Provide the [x, y] coordinate of the cell's center where the given text is located.  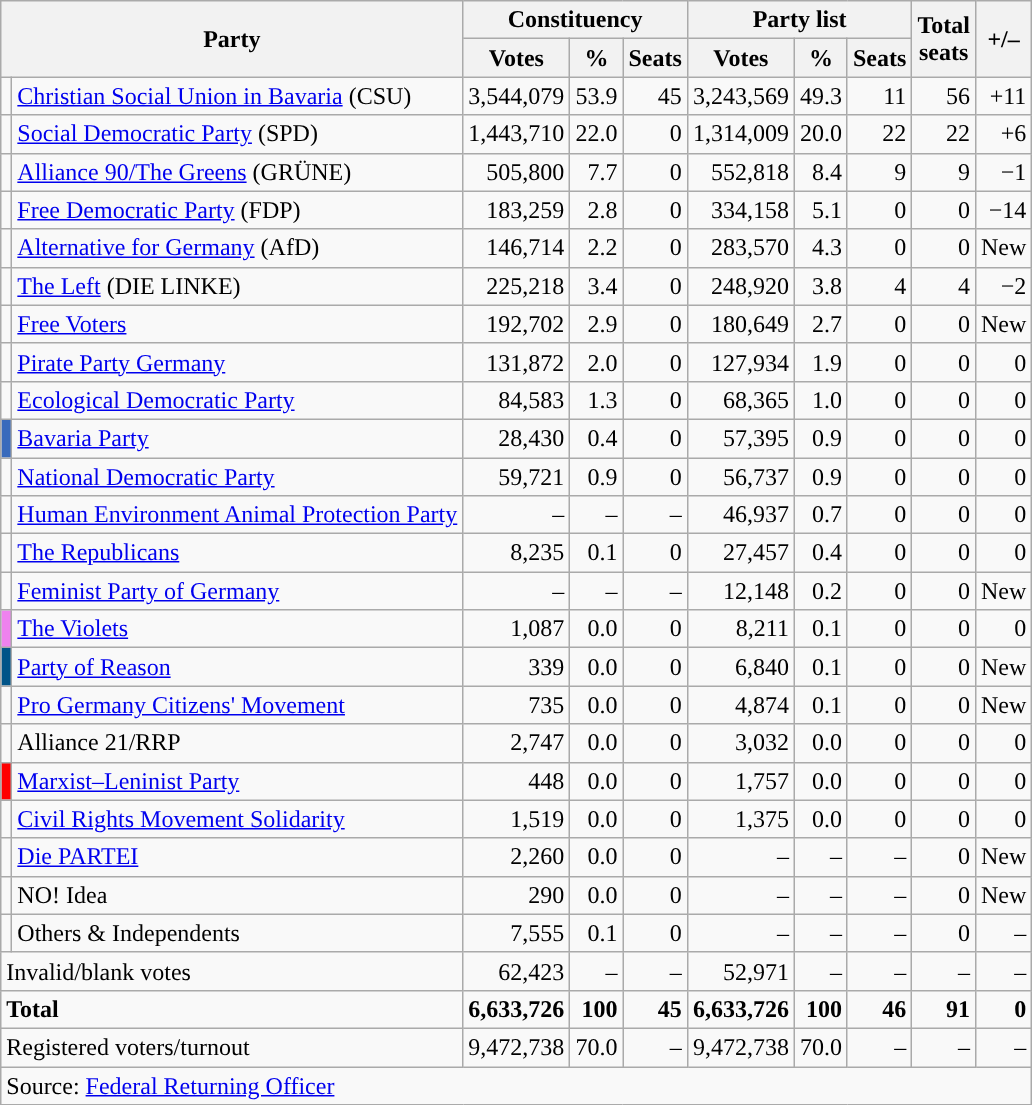
Invalid/blank votes [232, 971]
+6 [1003, 134]
−2 [1003, 286]
56,737 [740, 477]
1.9 [820, 362]
8,211 [740, 629]
Social Democratic Party (SPD) [238, 134]
62,423 [516, 971]
49.3 [820, 96]
Pirate Party Germany [238, 362]
183,259 [516, 210]
283,570 [740, 248]
Ecological Democratic Party [238, 400]
Die PARTEI [238, 857]
0.2 [820, 591]
131,872 [516, 362]
Alliance 90/The Greens (GRÜNE) [238, 172]
11 [879, 96]
84,583 [516, 400]
146,714 [516, 248]
22.0 [596, 134]
3,544,079 [516, 96]
Pro Germany Citizens' Movement [238, 705]
2.2 [596, 248]
28,430 [516, 438]
Marxist–Leninist Party [238, 781]
68,365 [740, 400]
27,457 [740, 553]
225,218 [516, 286]
Total [232, 1009]
Others & Independents [238, 933]
8,235 [516, 553]
Party [232, 39]
59,721 [516, 477]
735 [516, 705]
192,702 [516, 324]
248,920 [740, 286]
Source: Federal Returning Officer [516, 1085]
5.1 [820, 210]
46 [879, 1009]
Totalseats [944, 39]
2.7 [820, 324]
1,087 [516, 629]
3,032 [740, 743]
552,818 [740, 172]
Civil Rights Movement Solidarity [238, 819]
3.4 [596, 286]
Alliance 21/RRP [238, 743]
1,519 [516, 819]
12,148 [740, 591]
Bavaria Party [238, 438]
Party of Reason [238, 667]
505,800 [516, 172]
20.0 [820, 134]
57,395 [740, 438]
Feminist Party of Germany [238, 591]
91 [944, 1009]
1.0 [820, 400]
52,971 [740, 971]
Registered voters/turnout [232, 1047]
8.4 [820, 172]
334,158 [740, 210]
National Democratic Party [238, 477]
1,314,009 [740, 134]
448 [516, 781]
290 [516, 895]
Alternative for Germany (AfD) [238, 248]
1,757 [740, 781]
NO! Idea [238, 895]
3.8 [820, 286]
Christian Social Union in Bavaria (CSU) [238, 96]
The Left (DIE LINKE) [238, 286]
1.3 [596, 400]
127,934 [740, 362]
56 [944, 96]
7.7 [596, 172]
Human Environment Animal Protection Party [238, 515]
339 [516, 667]
1,375 [740, 819]
Free Democratic Party (FDP) [238, 210]
6,840 [740, 667]
53.9 [596, 96]
2.9 [596, 324]
2.8 [596, 210]
2.0 [596, 362]
−1 [1003, 172]
−14 [1003, 210]
The Violets [238, 629]
46,937 [740, 515]
+/– [1003, 39]
+11 [1003, 96]
Party list [800, 20]
0.7 [820, 515]
180,649 [740, 324]
Free Voters [238, 324]
Constituency [576, 20]
4.3 [820, 248]
7,555 [516, 933]
1,443,710 [516, 134]
2,747 [516, 743]
3,243,569 [740, 96]
2,260 [516, 857]
4,874 [740, 705]
The Republicans [238, 553]
